Pinpoint the cell where the given text exists, returning its [X, Y] midpoint coordinate. 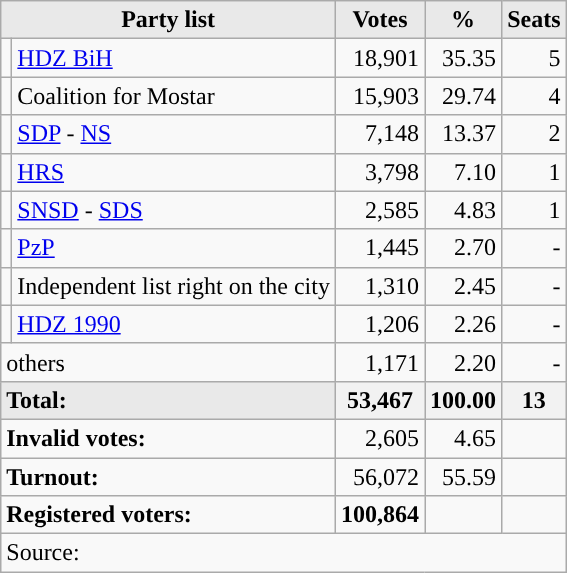
Seats [534, 20]
53,467 [380, 400]
4.83 [464, 210]
18,901 [380, 58]
Party list [168, 20]
HRS [174, 172]
SDP - NS [174, 134]
29.74 [464, 96]
SNSD - SDS [174, 210]
2,605 [380, 438]
2.45 [464, 286]
others [168, 362]
Turnout: [168, 477]
13.37 [464, 134]
15,903 [380, 96]
Independent list right on the city [174, 286]
2.20 [464, 362]
% [464, 20]
56,072 [380, 477]
7.10 [464, 172]
Source: [284, 553]
7,148 [380, 134]
2.70 [464, 248]
1,171 [380, 362]
5 [534, 58]
Total: [168, 400]
1,206 [380, 324]
HDZ 1990 [174, 324]
HDZ BiH [174, 58]
35.35 [464, 58]
Coalition for Mostar [174, 96]
1,310 [380, 286]
2 [534, 134]
2.26 [464, 324]
Invalid votes: [168, 438]
4 [534, 96]
4.65 [464, 438]
100.00 [464, 400]
2,585 [380, 210]
13 [534, 400]
PzP [174, 248]
3,798 [380, 172]
Votes [380, 20]
Registered voters: [168, 515]
55.59 [464, 477]
1,445 [380, 248]
100,864 [380, 515]
